Pinpoint the cell where the given text exists, returning its [X, Y] midpoint coordinate. 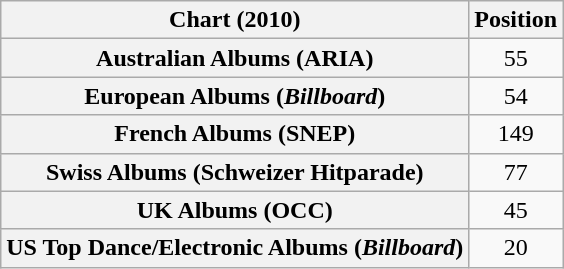
149 [516, 134]
French Albums (SNEP) [235, 134]
54 [516, 96]
European Albums (Billboard) [235, 96]
Position [516, 20]
20 [516, 248]
77 [516, 172]
UK Albums (OCC) [235, 210]
US Top Dance/Electronic Albums (Billboard) [235, 248]
Australian Albums (ARIA) [235, 58]
Swiss Albums (Schweizer Hitparade) [235, 172]
55 [516, 58]
45 [516, 210]
Chart (2010) [235, 20]
